Search for the cell housing the specified text and yield its [x, y] center coordinate. 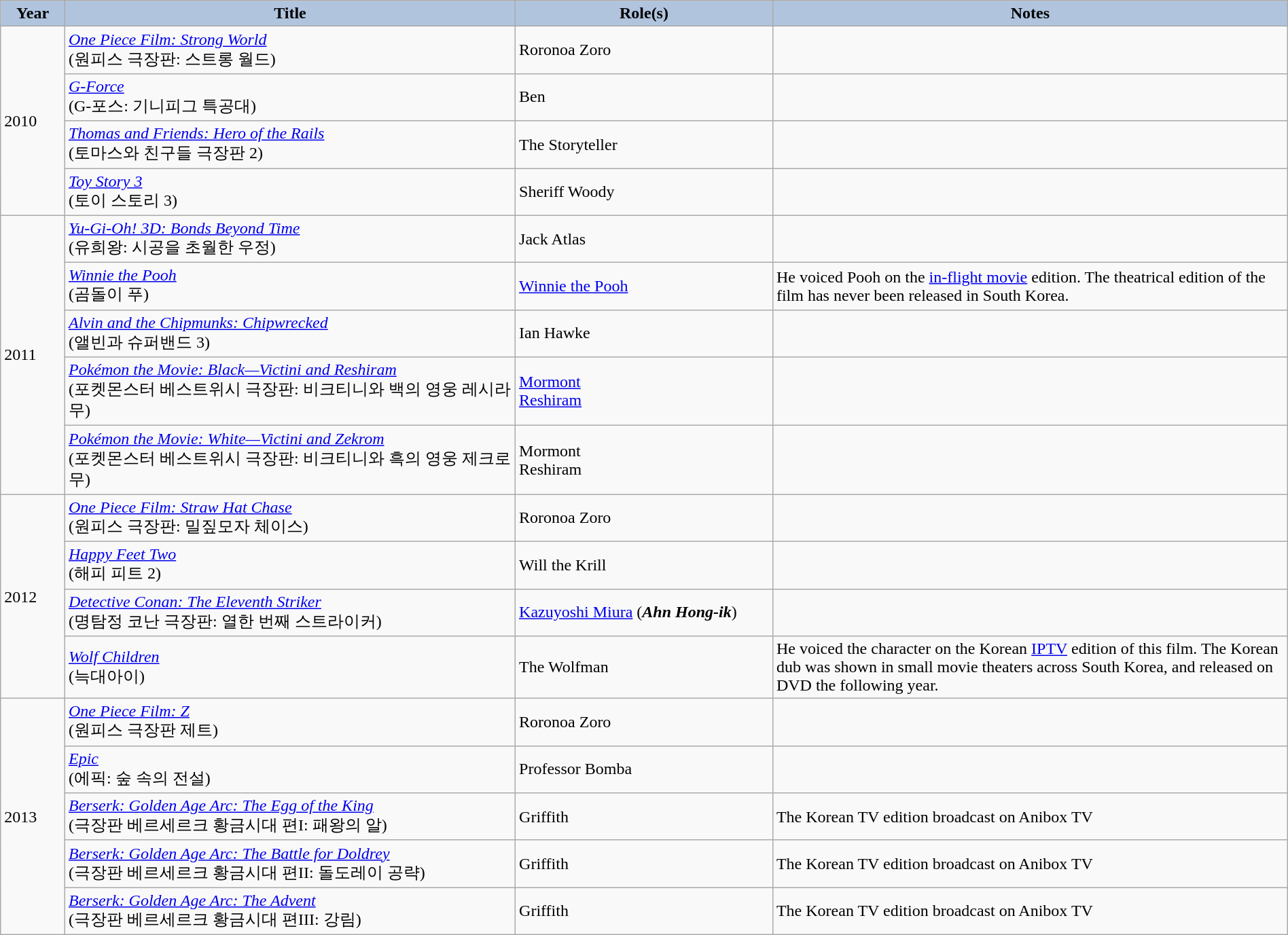
Detective Conan: The Eleventh Striker(명탐정 코난 극장판: 열한 번째 스트라이커) [289, 612]
Pokémon the Movie: White—Victini and Zekrom(포켓몬스터 베스트위시 극장판: 비크티니와 흑의 영웅 제크로무) [289, 460]
Toy Story 3(토이 스토리 3) [289, 192]
Jack Atlas [644, 239]
Alvin and the Chipmunks: Chipwrecked(앨빈과 슈퍼밴드 3) [289, 333]
Notes [1030, 14]
Will the Krill [644, 565]
Happy Feet Two(해피 피트 2) [289, 565]
Professor Bomba [644, 769]
He voiced Pooh on the in-flight movie edition. The theatrical edition of the film has never been released in South Korea. [1030, 287]
The Storyteller [644, 145]
Sheriff Woody [644, 192]
Winnie the Pooh(곰돌이 푸) [289, 287]
Berserk: Golden Age Arc: The Battle for Doldrey(극장판 베르세르크 황금시대 편II: 돌도레이 공략) [289, 864]
Ian Hawke [644, 333]
Berserk: Golden Age Arc: The Advent(극장판 베르세르크 황금시대 편III: 강림) [289, 911]
Kazuyoshi Miura (Ahn Hong-ik) [644, 612]
Year [33, 14]
2010 [33, 121]
Berserk: Golden Age Arc: The Egg of the King(극장판 베르세르크 황금시대 편I: 패왕의 알) [289, 817]
Thomas and Friends: Hero of the Rails(토마스와 친구들 극장판 2) [289, 145]
2011 [33, 354]
2013 [33, 817]
Ben [644, 97]
Role(s) [644, 14]
Winnie the Pooh [644, 287]
G-Force(G-포스: 기니피그 특공대) [289, 97]
Epic(에픽: 숲 속의 전설) [289, 769]
Title [289, 14]
One Piece Film: Straw Hat Chase(원피스 극장판: 밀짚모자 체이스) [289, 518]
One Piece Film: Strong World(원피스 극장판: 스트롱 월드) [289, 50]
Yu-Gi-Oh! 3D: Bonds Beyond Time(유희왕: 시공을 초월한 우정) [289, 239]
One Piece Film: Z(원피스 극장판 제트) [289, 722]
Pokémon the Movie: Black—Victini and Reshiram(포켓몬스터 베스트위시 극장판: 비크티니와 백의 영웅 레시라무) [289, 391]
The Wolfman [644, 667]
2012 [33, 596]
Wolf Children(늑대아이) [289, 667]
